Capture the cell that displays the provided text and extract its [X, Y] central coordinate. 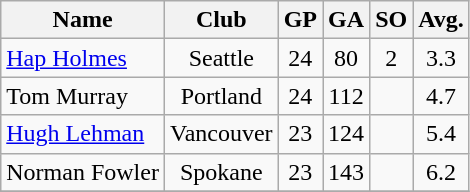
Portland [221, 96]
GP [300, 20]
Avg. [442, 20]
Seattle [221, 58]
SO [392, 20]
Spokane [221, 172]
112 [346, 96]
143 [346, 172]
6.2 [442, 172]
GA [346, 20]
Name [83, 20]
Tom Murray [83, 96]
Club [221, 20]
5.4 [442, 134]
80 [346, 58]
Hugh Lehman [83, 134]
Norman Fowler [83, 172]
3.3 [442, 58]
Vancouver [221, 134]
4.7 [442, 96]
Hap Holmes [83, 58]
2 [392, 58]
124 [346, 134]
